Output the [X, Y] coordinate of the center of the cell containing the given text.  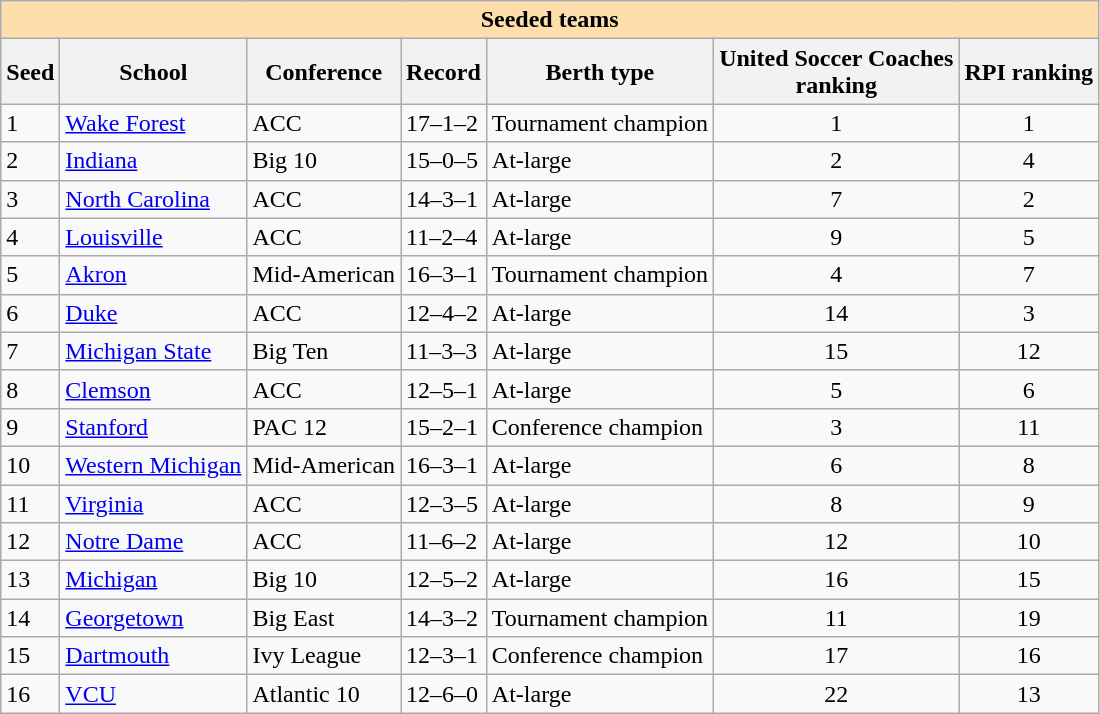
Wake Forest [154, 123]
17–1–2 [444, 123]
15–0–5 [444, 161]
Western Michigan [154, 465]
Seed [30, 72]
Clemson [154, 389]
Stanford [154, 427]
Akron [154, 275]
VCU [154, 694]
School [154, 72]
14–3–1 [444, 199]
12–4–2 [444, 313]
Georgetown [154, 618]
Ivy League [324, 656]
Louisville [154, 237]
11–3–3 [444, 351]
North Carolina [154, 199]
Duke [154, 313]
14–3–2 [444, 618]
Michigan [154, 580]
Seeded teams [550, 20]
11–6–2 [444, 542]
12–5–1 [444, 389]
12–6–0 [444, 694]
11–2–4 [444, 237]
RPI ranking [1029, 72]
Big Ten [324, 351]
PAC 12 [324, 427]
Conference [324, 72]
Big East [324, 618]
12–3–5 [444, 503]
Virginia [154, 503]
Dartmouth [154, 656]
12–5–2 [444, 580]
12–3–1 [444, 656]
United Soccer Coaches ranking [836, 72]
Indiana [154, 161]
Notre Dame [154, 542]
19 [1029, 618]
22 [836, 694]
Berth type [600, 72]
15–2–1 [444, 427]
Record [444, 72]
Atlantic 10 [324, 694]
17 [836, 656]
Michigan State [154, 351]
